Output the [x, y] coordinate of the center of the cell containing the given text.  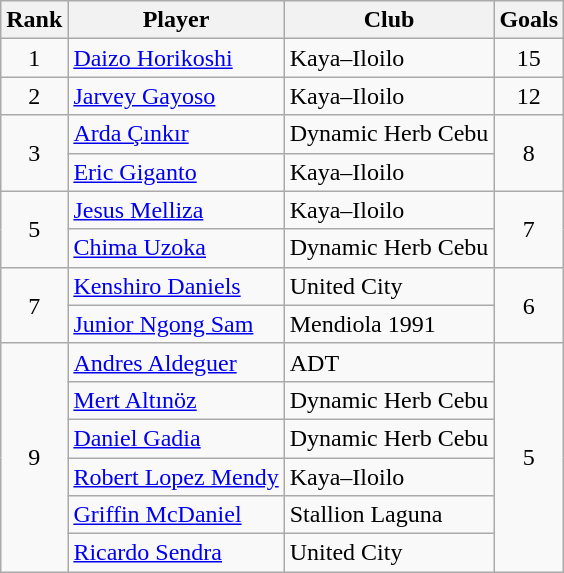
Robert Lopez Mendy [176, 477]
Goals [529, 20]
Stallion Laguna [389, 515]
Mendiola 1991 [389, 324]
Andres Aldeguer [176, 362]
8 [529, 153]
6 [529, 305]
9 [34, 457]
Jesus Melliza [176, 210]
Daizo Horikoshi [176, 58]
Rank [34, 20]
Griffin McDaniel [176, 515]
Arda Çınkır [176, 134]
Player [176, 20]
3 [34, 153]
Daniel Gadia [176, 438]
Junior Ngong Sam [176, 324]
12 [529, 96]
Club [389, 20]
ADT [389, 362]
Chima Uzoka [176, 248]
Eric Giganto [176, 172]
Jarvey Gayoso [176, 96]
1 [34, 58]
2 [34, 96]
15 [529, 58]
Mert Altınöz [176, 400]
Kenshiro Daniels [176, 286]
Ricardo Sendra [176, 553]
